Identify which cell holds the provided text, then report its [X, Y] central coordinate. 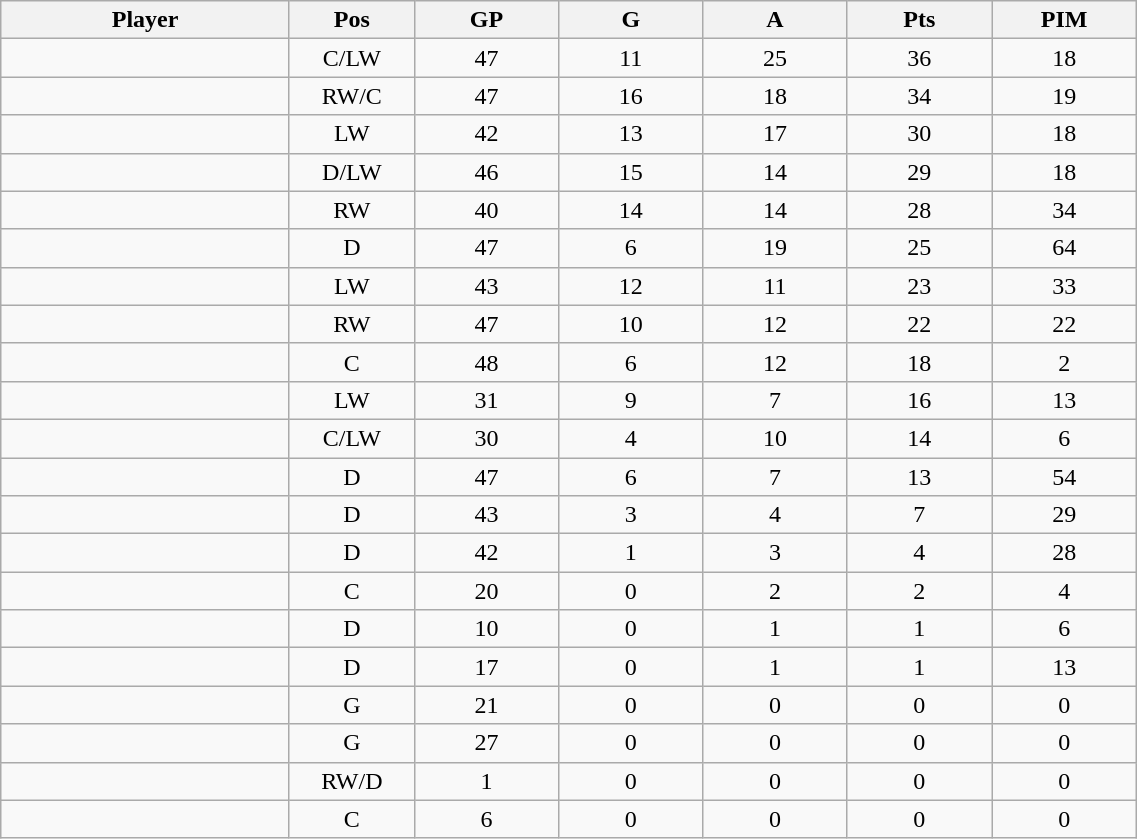
20 [486, 591]
9 [631, 400]
31 [486, 400]
GP [486, 20]
48 [486, 362]
46 [486, 172]
40 [486, 210]
21 [486, 705]
A [775, 20]
RW/D [352, 781]
Pos [352, 20]
36 [919, 58]
15 [631, 172]
Player [146, 20]
D/LW [352, 172]
Pts [919, 20]
PIM [1064, 20]
33 [1064, 286]
27 [486, 743]
54 [1064, 477]
23 [919, 286]
RW/C [352, 96]
64 [1064, 248]
